Determine the [x, y] coordinate at the center of the cell enclosing the given text.  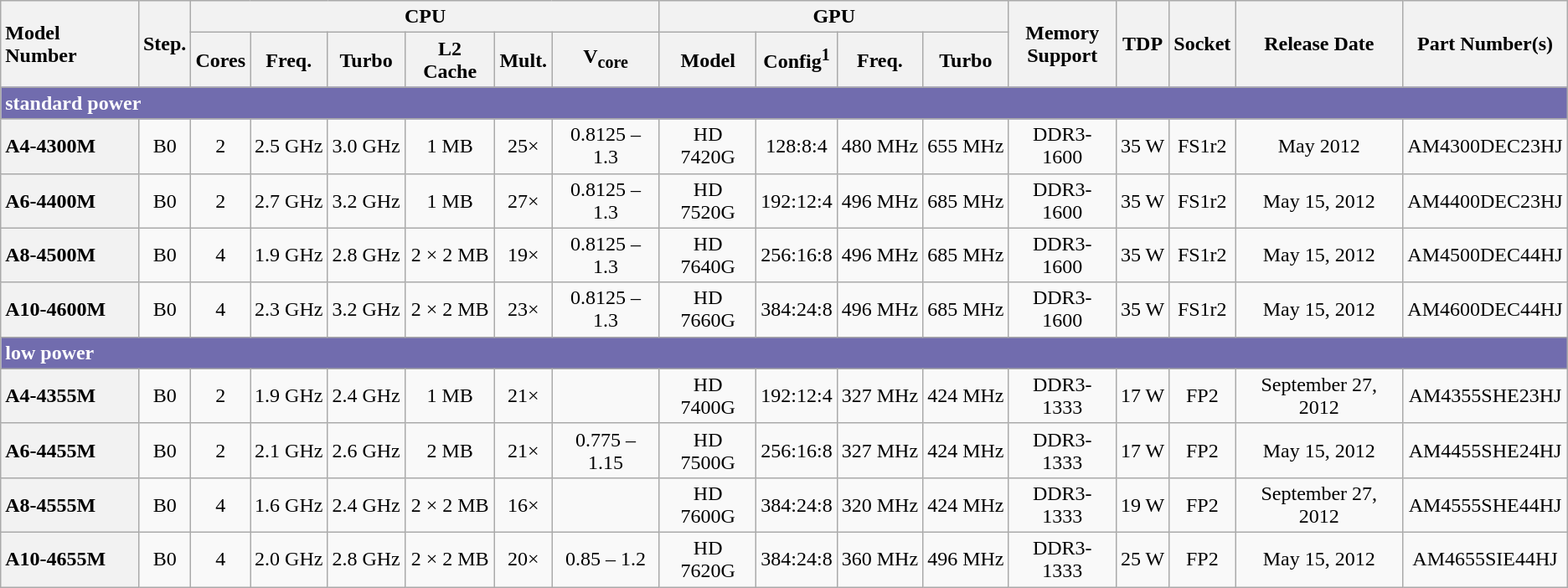
19× [524, 255]
AM4500DEC44HJ [1485, 255]
Model [707, 60]
GPU [834, 17]
2.1 GHz [289, 451]
HD 7500G [707, 451]
3.0 GHz [366, 146]
480 MHz [879, 146]
HD 7420G [707, 146]
23× [524, 310]
standard power [784, 103]
A10-4655M [70, 560]
HD 7600G [707, 504]
MemorySupport [1062, 44]
AM4355SHE23HJ [1485, 395]
A8-4500M [70, 255]
Release Date [1319, 44]
A8-4555M [70, 504]
HD 7520G [707, 201]
2.6 GHz [366, 451]
Config1 [797, 60]
A6-4400M [70, 201]
AM4300DEC23HJ [1485, 146]
AM4555SHE44HJ [1485, 504]
655 MHz [966, 146]
HD 7400G [707, 395]
0.775 – 1.15 [606, 451]
0.85 – 1.2 [606, 560]
A4-4300M [70, 146]
Model Number [70, 44]
19 W [1142, 504]
CPU [426, 17]
L2 Cache [450, 60]
A10-4600M [70, 310]
Step. [164, 44]
27× [524, 201]
25× [524, 146]
Mult. [524, 60]
20× [524, 560]
2.7 GHz [289, 201]
HD 7660G [707, 310]
2 MB [450, 451]
1.6 GHz [289, 504]
A6-4455M [70, 451]
HD 7640G [707, 255]
360 MHz [879, 560]
AM4400DEC23HJ [1485, 201]
2.3 GHz [289, 310]
A4-4355M [70, 395]
128:8:4 [797, 146]
Vcore [606, 60]
2.5 GHz [289, 146]
Cores [221, 60]
May 2012 [1319, 146]
2.0 GHz [289, 560]
HD 7620G [707, 560]
AM4455SHE24HJ [1485, 451]
Part Number(s) [1485, 44]
Socket [1203, 44]
low power [784, 353]
320 MHz [879, 504]
AM4600DEC44HJ [1485, 310]
25 W [1142, 560]
16× [524, 504]
TDP [1142, 44]
AM4655SIE44HJ [1485, 560]
